Find where the given text appears and provide that cell's center as [x, y] coordinate. 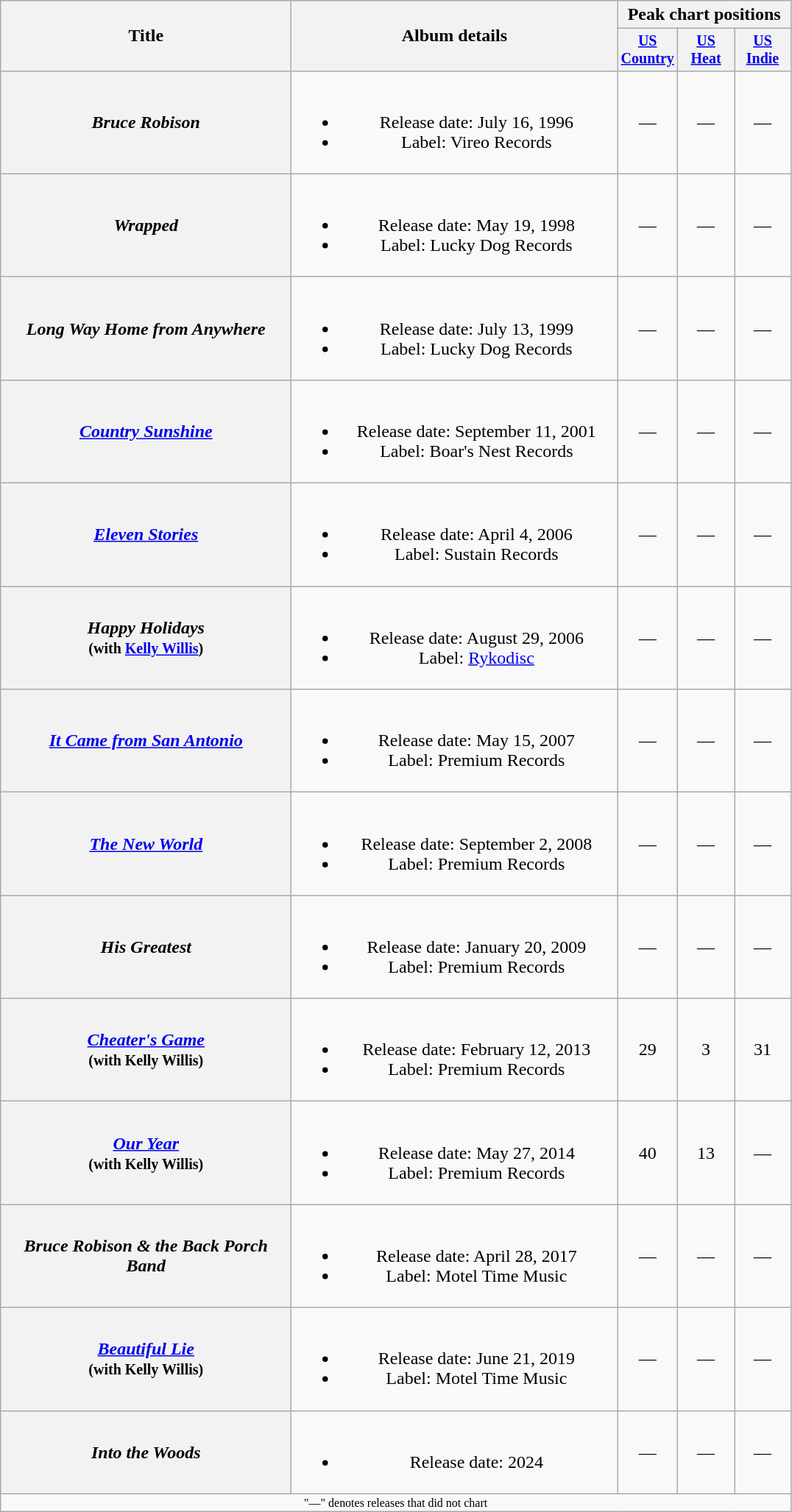
Release date: August 29, 2006Label: Rykodisc [455, 638]
Release date: April 4, 2006Label: Sustain Records [455, 535]
"—" denotes releases that did not chart [396, 1502]
Release date: January 20, 2009Label: Premium Records [455, 947]
His Greatest [146, 947]
Our Year(with Kelly Willis) [146, 1153]
Eleven Stories [146, 535]
Title [146, 36]
Release date: May 27, 2014Label: Premium Records [455, 1153]
US Country [648, 50]
Cheater's Game(with Kelly Willis) [146, 1050]
Release date: 2024 [455, 1452]
Album details [455, 36]
It Came from San Antonio [146, 741]
Release date: February 12, 2013Label: Premium Records [455, 1050]
Country Sunshine [146, 431]
3 [707, 1050]
The New World [146, 844]
Wrapped [146, 225]
Bruce Robison [146, 122]
13 [707, 1153]
31 [763, 1050]
Release date: April 28, 2017Label: Motel Time Music [455, 1256]
Bruce Robison & the Back Porch Band [146, 1256]
Into the Woods [146, 1452]
Release date: September 11, 2001Label: Boar's Nest Records [455, 431]
Beautiful Lie(with Kelly Willis) [146, 1359]
Long Way Home from Anywhere [146, 328]
US Heat [707, 50]
Release date: May 19, 1998Label: Lucky Dog Records [455, 225]
Peak chart positions [704, 15]
Release date: May 15, 2007Label: Premium Records [455, 741]
29 [648, 1050]
Release date: July 13, 1999Label: Lucky Dog Records [455, 328]
Release date: September 2, 2008Label: Premium Records [455, 844]
Release date: July 16, 1996Label: Vireo Records [455, 122]
40 [648, 1153]
US Indie [763, 50]
Release date: June 21, 2019Label: Motel Time Music [455, 1359]
Happy Holidays(with Kelly Willis) [146, 638]
